Pinpoint the cell where the given text exists, returning its [x, y] midpoint coordinate. 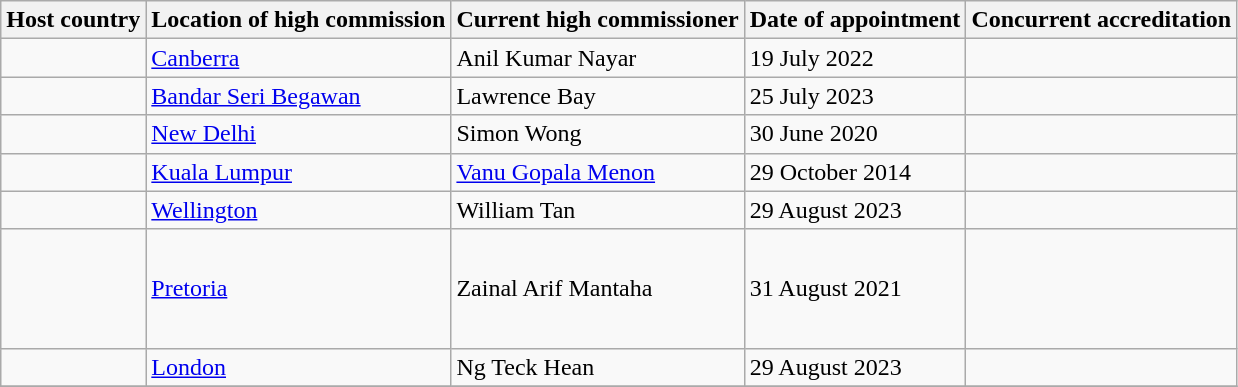
Date of appointment [855, 20]
Host country [74, 20]
Concurrent accreditation [1102, 20]
25 July 2023 [855, 96]
Zainal Arif Mantaha [598, 288]
William Tan [598, 210]
New Delhi [298, 134]
Lawrence Bay [598, 96]
Ng Teck Hean [598, 367]
31 August 2021 [855, 288]
Canberra [298, 58]
Location of high commission [298, 20]
London [298, 367]
29 October 2014 [855, 172]
19 July 2022 [855, 58]
Vanu Gopala Menon [598, 172]
30 June 2020 [855, 134]
Wellington [298, 210]
Simon Wong [598, 134]
Kuala Lumpur [298, 172]
Pretoria [298, 288]
Bandar Seri Begawan [298, 96]
Anil Kumar Nayar [598, 58]
Current high commissioner [598, 20]
